Return (x, y) of the center of cell containing provided text 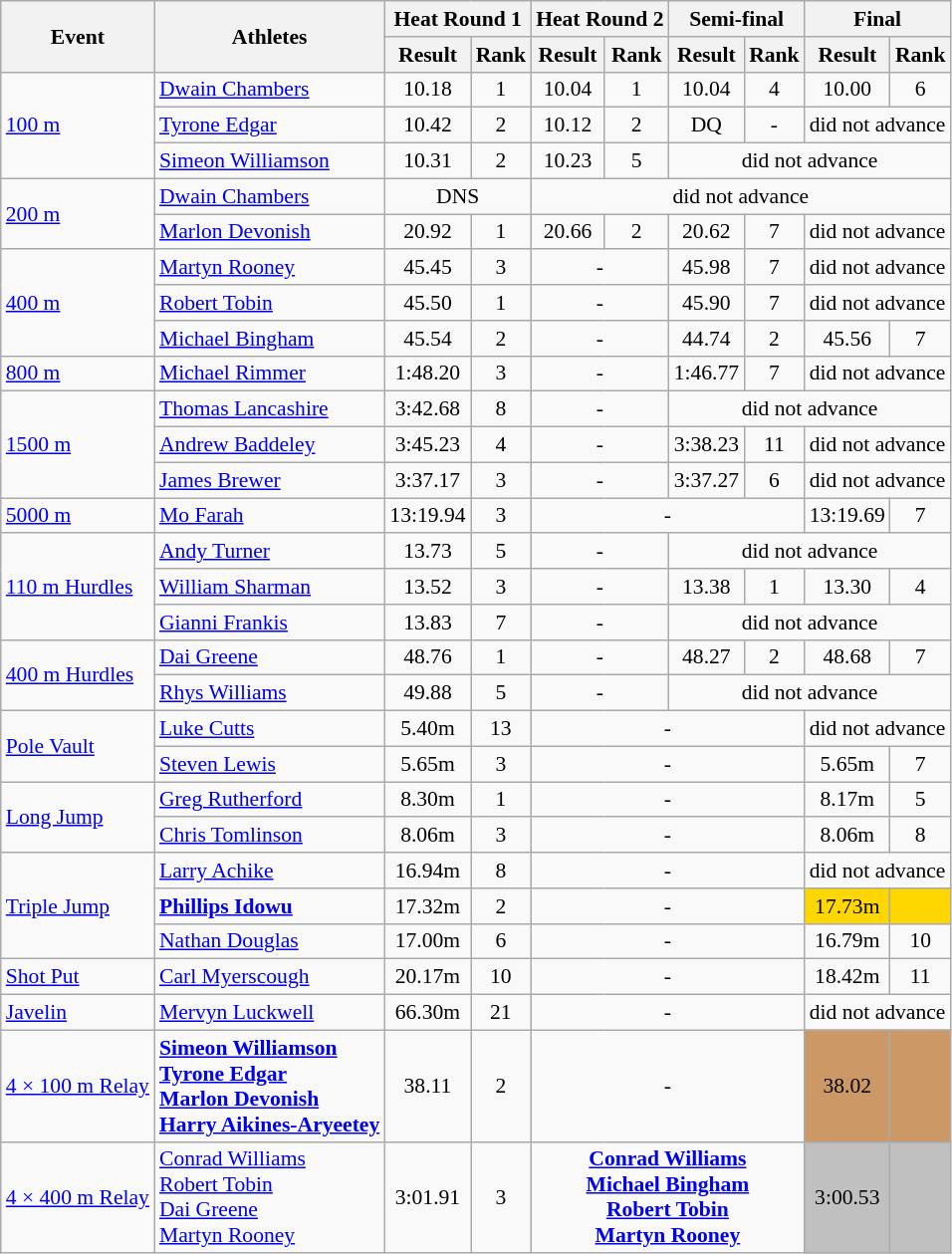
45.45 (427, 268)
400 m Hurdles (78, 675)
13:19.69 (847, 516)
DQ (707, 125)
Heat Round 2 (599, 19)
Marlon Devonish (269, 232)
10.00 (847, 90)
Conrad WilliamsRobert TobinDai GreeneMartyn Rooney (269, 1197)
49.88 (427, 693)
400 m (78, 303)
Semi-final (737, 19)
3:37.27 (707, 480)
13 (502, 729)
Heat Round 1 (458, 19)
38.02 (847, 1086)
16.94m (427, 871)
Event (78, 36)
Gianni Frankis (269, 623)
Final (878, 19)
38.11 (427, 1086)
13.52 (427, 587)
3:42.68 (427, 409)
Mervyn Luckwell (269, 1013)
1500 m (78, 444)
45.98 (707, 268)
20.66 (568, 232)
17.73m (847, 906)
48.76 (427, 657)
21 (502, 1013)
45.54 (427, 339)
3:38.23 (707, 445)
100 m (78, 125)
DNS (458, 196)
5.40m (427, 729)
Shot Put (78, 977)
Phillips Idowu (269, 906)
Athletes (269, 36)
16.79m (847, 941)
Greg Rutherford (269, 800)
45.50 (427, 303)
4 × 100 m Relay (78, 1086)
Simeon WilliamsonTyrone EdgarMarlon DevonishHarry Aikines-Aryeetey (269, 1086)
Michael Bingham (269, 339)
48.68 (847, 657)
Triple Jump (78, 906)
8.17m (847, 800)
20.92 (427, 232)
44.74 (707, 339)
3:37.17 (427, 480)
4 × 400 m Relay (78, 1197)
110 m Hurdles (78, 588)
20.62 (707, 232)
Larry Achike (269, 871)
Nathan Douglas (269, 941)
800 m (78, 374)
William Sharman (269, 587)
Steven Lewis (269, 764)
Simeon Williamson (269, 161)
3:45.23 (427, 445)
17.00m (427, 941)
Dai Greene (269, 657)
45.90 (707, 303)
200 m (78, 213)
8.30m (427, 800)
66.30m (427, 1013)
5000 m (78, 516)
Pole Vault (78, 747)
18.42m (847, 977)
13.38 (707, 587)
Mo Farah (269, 516)
Javelin (78, 1013)
Tyrone Edgar (269, 125)
James Brewer (269, 480)
13.83 (427, 623)
10.18 (427, 90)
Andrew Baddeley (269, 445)
Luke Cutts (269, 729)
Michael Rimmer (269, 374)
10.42 (427, 125)
Conrad WilliamsMichael BinghamRobert TobinMartyn Rooney (667, 1197)
13.73 (427, 552)
48.27 (707, 657)
Long Jump (78, 817)
Martyn Rooney (269, 268)
45.56 (847, 339)
Robert Tobin (269, 303)
17.32m (427, 906)
10.31 (427, 161)
1:46.77 (707, 374)
Chris Tomlinson (269, 836)
Rhys Williams (269, 693)
3:01.91 (427, 1197)
13.30 (847, 587)
20.17m (427, 977)
Thomas Lancashire (269, 409)
13:19.94 (427, 516)
1:48.20 (427, 374)
Carl Myerscough (269, 977)
10.23 (568, 161)
3:00.53 (847, 1197)
10.12 (568, 125)
Andy Turner (269, 552)
